Determine the [x, y] coordinate at the center of the cell enclosing the given text.  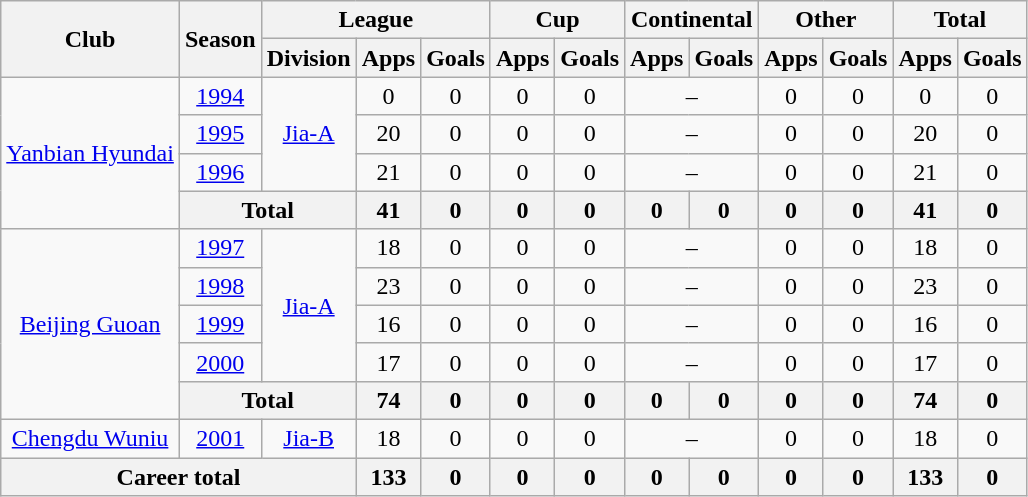
Beijing Guoan [90, 324]
Other [826, 20]
1997 [220, 248]
Club [90, 39]
1995 [220, 134]
1998 [220, 286]
2000 [220, 362]
Chengdu Wuniu [90, 438]
League [376, 20]
Season [220, 39]
Jia-B [308, 438]
1996 [220, 172]
1999 [220, 324]
1994 [220, 96]
2001 [220, 438]
Cup [557, 20]
Yanbian Hyundai [90, 153]
Division [308, 58]
Career total [178, 477]
Continental [692, 20]
